Return (X, Y) of the center of cell containing provided text 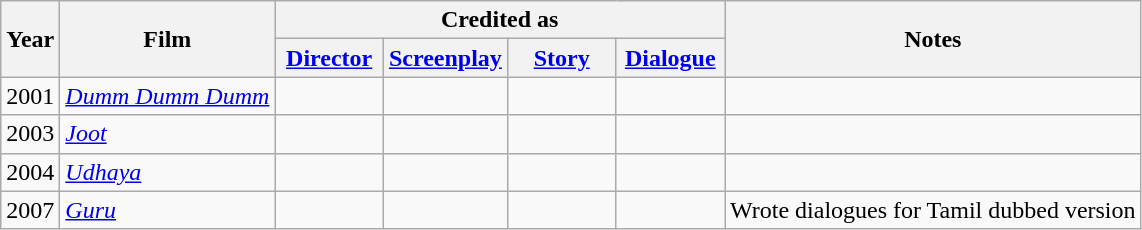
Wrote dialogues for Tamil dubbed version (934, 210)
Dumm Dumm Dumm (168, 96)
Notes (934, 39)
Credited as (500, 20)
Joot (168, 134)
Director (330, 58)
Guru (168, 210)
2004 (30, 172)
Udhaya (168, 172)
Story (562, 58)
Screenplay (445, 58)
2003 (30, 134)
Year (30, 39)
2001 (30, 96)
Dialogue (670, 58)
2007 (30, 210)
Film (168, 39)
